Search for the cell housing the specified text and yield its [x, y] center coordinate. 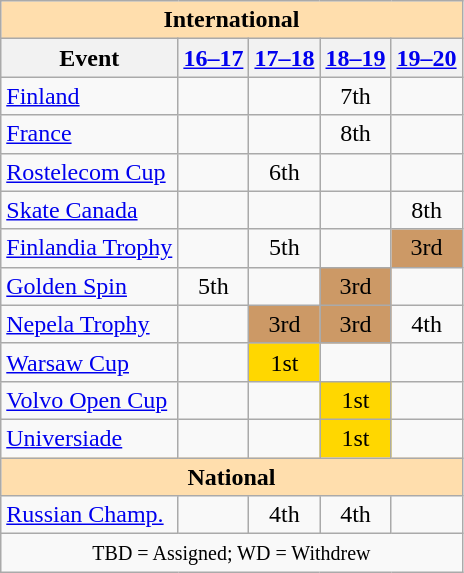
Russian Champ. [90, 515]
Finlandia Trophy [90, 248]
17–18 [284, 58]
France [90, 134]
Volvo Open Cup [90, 400]
19–20 [426, 58]
Universiade [90, 438]
Rostelecom Cup [90, 172]
Event [90, 58]
Skate Canada [90, 210]
Warsaw Cup [90, 362]
National [232, 477]
16–17 [214, 58]
18–19 [356, 58]
Nepela Trophy [90, 324]
7th [356, 96]
Finland [90, 96]
Golden Spin [90, 286]
International [232, 20]
TBD = Assigned; WD = Withdrew [232, 553]
6th [284, 172]
